Capture the cell that displays the provided text and extract its (x, y) central coordinate. 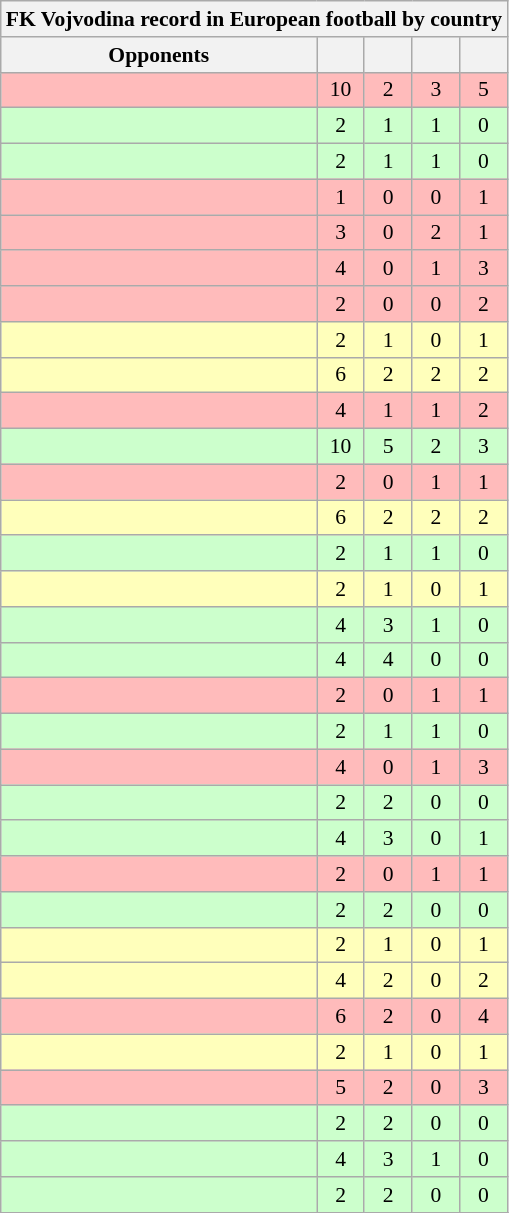
FK Vojvodina record in European football by country (254, 19)
Opponents (159, 55)
